Detect which cell encompasses the target text, then output its [x, y] center coordinate. 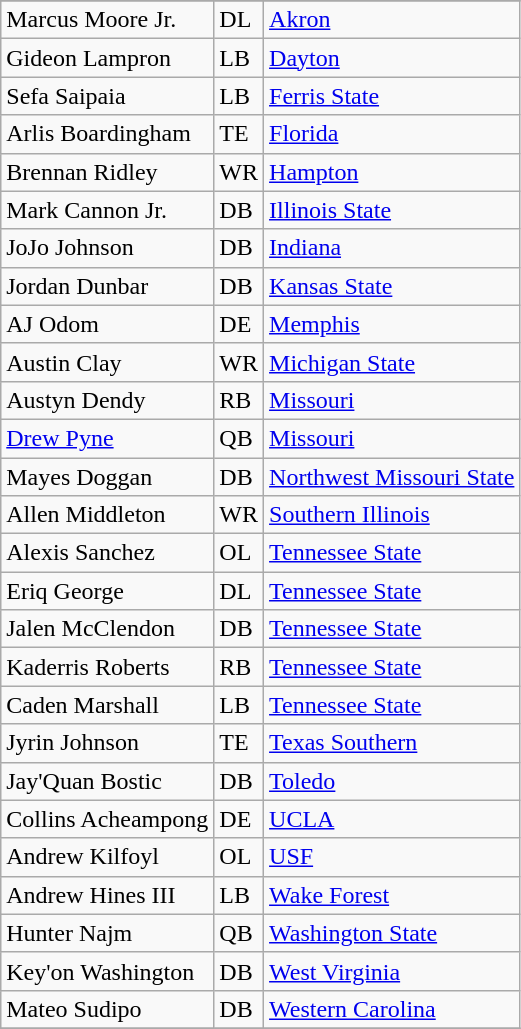
Caden Marshall [108, 705]
Indiana [392, 248]
UCLA [392, 819]
Andrew Kilfoyl [108, 857]
Allen Middleton [108, 515]
Northwest Missouri State [392, 477]
Marcus Moore Jr. [108, 20]
Mateo Sudipo [108, 1009]
Wake Forest [392, 895]
Jyrin Johnson [108, 743]
Akron [392, 20]
Sefa Saipaia [108, 96]
Texas Southern [392, 743]
Mark Cannon Jr. [108, 210]
Andrew Hines III [108, 895]
Dayton [392, 58]
USF [392, 857]
Key'on Washington [108, 971]
Alexis Sanchez [108, 553]
Hampton [392, 172]
Ferris State [392, 96]
Florida [392, 134]
Austin Clay [108, 362]
AJ Odom [108, 324]
Kaderris Roberts [108, 667]
Arlis Boardingham [108, 134]
Toledo [392, 781]
Jordan Dunbar [108, 286]
Western Carolina [392, 1009]
Jalen McClendon [108, 629]
Drew Pyne [108, 438]
Southern Illinois [392, 515]
Washington State [392, 933]
Jay'Quan Bostic [108, 781]
Hunter Najm [108, 933]
Gideon Lampron [108, 58]
Mayes Doggan [108, 477]
Illinois State [392, 210]
Michigan State [392, 362]
Kansas State [392, 286]
Collins Acheampong [108, 819]
Brennan Ridley [108, 172]
West Virginia [392, 971]
Austyn Dendy [108, 400]
JoJo Johnson [108, 248]
Eriq George [108, 591]
Memphis [392, 324]
